Return the [x, y] coordinate for the center point of the cell that contains the specified text.  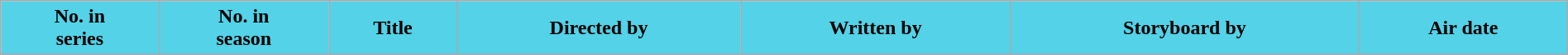
Title [394, 28]
Storyboard by [1184, 28]
No. inseason [243, 28]
Air date [1463, 28]
Directed by [599, 28]
No. inseries [79, 28]
Written by [876, 28]
